Locate the cell with the specified text and output its [x, y] center coordinate. 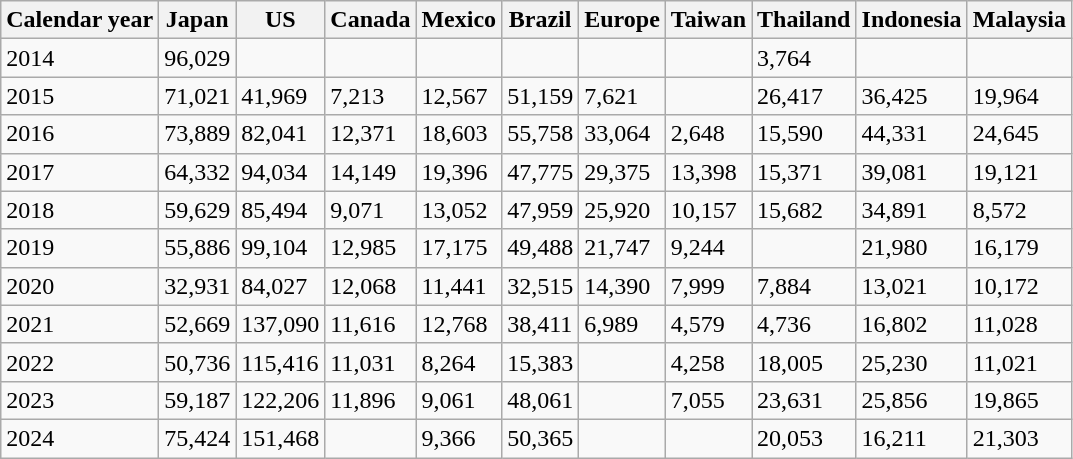
4,579 [708, 324]
26,417 [804, 96]
99,104 [280, 248]
Brazil [540, 20]
8,572 [1019, 210]
52,669 [198, 324]
15,682 [804, 210]
13,398 [708, 172]
7,884 [804, 286]
19,396 [459, 172]
21,980 [912, 248]
4,258 [708, 362]
44,331 [912, 134]
US [280, 20]
9,366 [459, 438]
2018 [80, 210]
16,802 [912, 324]
2022 [80, 362]
96,029 [198, 58]
33,064 [622, 134]
47,775 [540, 172]
20,053 [804, 438]
59,629 [198, 210]
29,375 [622, 172]
12,068 [370, 286]
85,494 [280, 210]
122,206 [280, 400]
25,230 [912, 362]
23,631 [804, 400]
34,891 [912, 210]
15,383 [540, 362]
9,071 [370, 210]
11,896 [370, 400]
7,621 [622, 96]
47,959 [540, 210]
137,090 [280, 324]
2019 [80, 248]
82,041 [280, 134]
14,149 [370, 172]
10,172 [1019, 286]
9,061 [459, 400]
9,244 [708, 248]
48,061 [540, 400]
Mexico [459, 20]
41,969 [280, 96]
36,425 [912, 96]
13,021 [912, 286]
55,886 [198, 248]
2020 [80, 286]
Canada [370, 20]
13,052 [459, 210]
19,865 [1019, 400]
12,371 [370, 134]
Indonesia [912, 20]
2015 [80, 96]
11,031 [370, 362]
12,985 [370, 248]
2017 [80, 172]
49,488 [540, 248]
94,034 [280, 172]
2,648 [708, 134]
Taiwan [708, 20]
10,157 [708, 210]
25,920 [622, 210]
73,889 [198, 134]
7,213 [370, 96]
18,603 [459, 134]
16,179 [1019, 248]
6,989 [622, 324]
8,264 [459, 362]
21,303 [1019, 438]
24,645 [1019, 134]
4,736 [804, 324]
115,416 [280, 362]
18,005 [804, 362]
2016 [80, 134]
15,590 [804, 134]
12,768 [459, 324]
50,736 [198, 362]
38,411 [540, 324]
19,964 [1019, 96]
12,567 [459, 96]
51,159 [540, 96]
50,365 [540, 438]
84,027 [280, 286]
17,175 [459, 248]
7,055 [708, 400]
2024 [80, 438]
55,758 [540, 134]
2014 [80, 58]
32,931 [198, 286]
19,121 [1019, 172]
3,764 [804, 58]
11,021 [1019, 362]
151,468 [280, 438]
Malaysia [1019, 20]
2023 [80, 400]
75,424 [198, 438]
39,081 [912, 172]
Japan [198, 20]
21,747 [622, 248]
16,211 [912, 438]
Thailand [804, 20]
64,332 [198, 172]
15,371 [804, 172]
59,187 [198, 400]
11,441 [459, 286]
Europe [622, 20]
Calendar year [80, 20]
32,515 [540, 286]
71,021 [198, 96]
14,390 [622, 286]
11,028 [1019, 324]
25,856 [912, 400]
7,999 [708, 286]
2021 [80, 324]
11,616 [370, 324]
